Search for the cell housing the specified text and yield its (x, y) center coordinate. 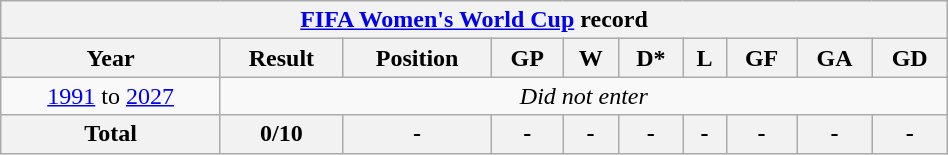
Position (417, 58)
Did not enter (584, 96)
FIFA Women's World Cup record (474, 20)
0/10 (281, 134)
GP (528, 58)
Total (111, 134)
Year (111, 58)
Result (281, 58)
GF (762, 58)
1991 to 2027 (111, 96)
GD (910, 58)
W (591, 58)
L (704, 58)
GA (834, 58)
D* (651, 58)
